Detect which cell encompasses the target text, then output its [x, y] center coordinate. 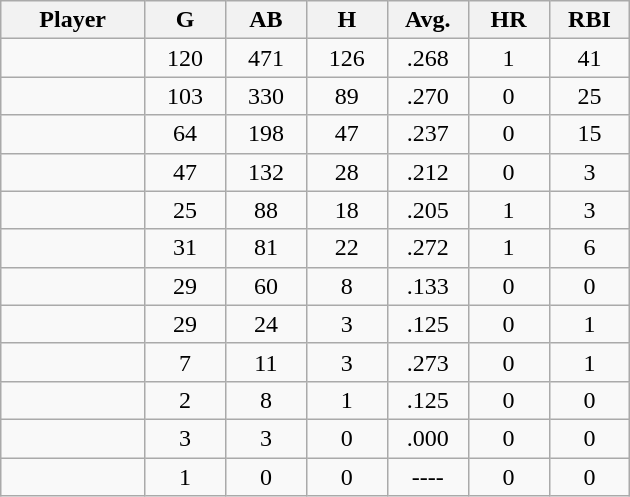
H [346, 20]
.268 [428, 58]
60 [266, 286]
471 [266, 58]
28 [346, 172]
G [186, 20]
2 [186, 400]
.270 [428, 96]
HR [508, 20]
.272 [428, 248]
22 [346, 248]
31 [186, 248]
11 [266, 362]
.133 [428, 286]
81 [266, 248]
88 [266, 210]
103 [186, 96]
120 [186, 58]
7 [186, 362]
89 [346, 96]
41 [590, 58]
Avg. [428, 20]
---- [428, 477]
18 [346, 210]
24 [266, 324]
198 [266, 134]
AB [266, 20]
.212 [428, 172]
6 [590, 248]
132 [266, 172]
.205 [428, 210]
15 [590, 134]
RBI [590, 20]
Player [73, 20]
126 [346, 58]
330 [266, 96]
64 [186, 134]
.000 [428, 438]
.237 [428, 134]
.273 [428, 362]
